Locate the cell with the specified text and output its (x, y) center coordinate. 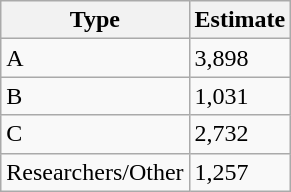
1,031 (240, 96)
2,732 (240, 134)
Researchers/Other (95, 172)
A (95, 58)
1,257 (240, 172)
B (95, 96)
C (95, 134)
Type (95, 20)
Estimate (240, 20)
3,898 (240, 58)
